Determine the (x, y) coordinate at the center of the cell enclosing the given text.  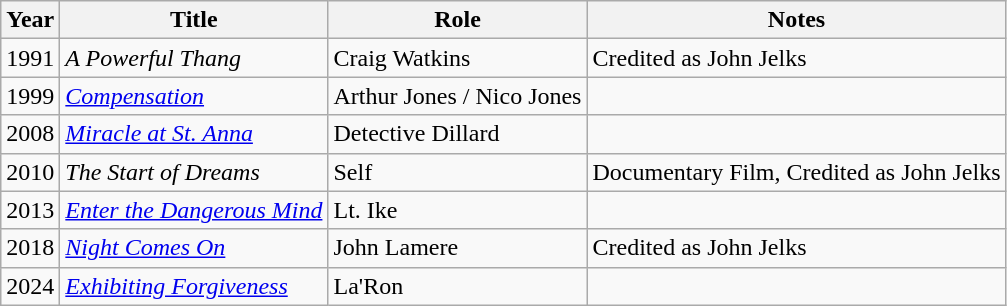
Exhibiting Forgiveness (194, 286)
Craig Watkins (458, 58)
Year (30, 20)
1999 (30, 96)
Compensation (194, 96)
Role (458, 20)
Lt. Ike (458, 210)
Miracle at St. Anna (194, 134)
Notes (796, 20)
Arthur Jones / Nico Jones (458, 96)
2018 (30, 248)
2010 (30, 172)
2008 (30, 134)
2013 (30, 210)
Detective Dillard (458, 134)
A Powerful Thang (194, 58)
1991 (30, 58)
Title (194, 20)
Night Comes On (194, 248)
Self (458, 172)
La'Ron (458, 286)
Documentary Film, Credited as John Jelks (796, 172)
Enter the Dangerous Mind (194, 210)
2024 (30, 286)
John Lamere (458, 248)
The Start of Dreams (194, 172)
